Scan for the cell matching the given text and deliver its (X, Y) coordinate at center. 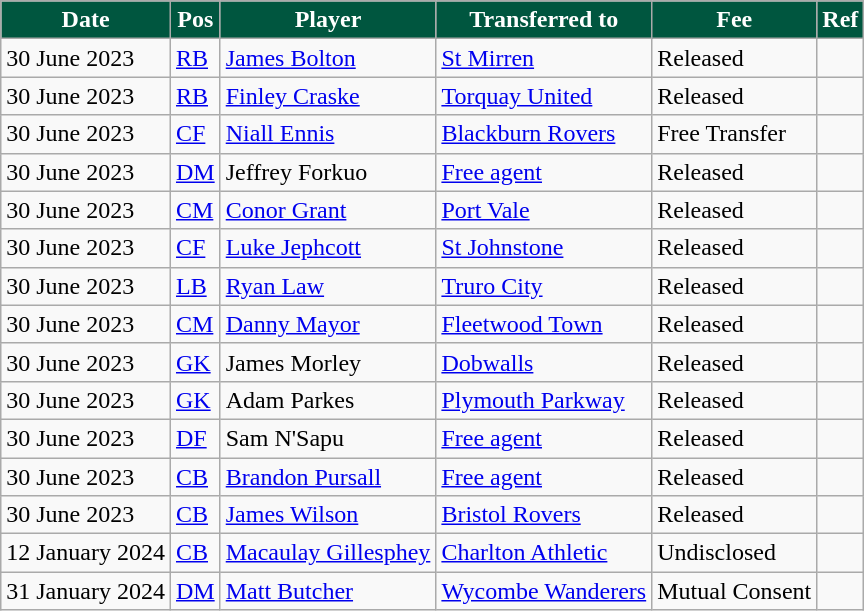
Bristol Rovers (544, 515)
Ryan Law (328, 286)
Jeffrey Forkuo (328, 172)
Sam N'Sapu (328, 438)
Danny Mayor (328, 324)
St Johnstone (544, 248)
Wycombe Wanderers (544, 591)
Mutual Consent (734, 591)
Fleetwood Town (544, 324)
Charlton Athletic (544, 553)
12 January 2024 (86, 553)
Matt Butcher (328, 591)
Adam Parkes (328, 400)
31 January 2024 (86, 591)
Ref (840, 20)
Date (86, 20)
Finley Craske (328, 96)
Truro City (544, 286)
Free Transfer (734, 134)
Luke Jephcott (328, 248)
James Morley (328, 362)
Macaulay Gillesphey (328, 553)
Fee (734, 20)
James Bolton (328, 58)
James Wilson (328, 515)
St Mirren (544, 58)
Player (328, 20)
Conor Grant (328, 210)
Port Vale (544, 210)
Plymouth Parkway (544, 400)
Undisclosed (734, 553)
Blackburn Rovers (544, 134)
LB (195, 286)
Brandon Pursall (328, 477)
Niall Ennis (328, 134)
Pos (195, 20)
Torquay United (544, 96)
Transferred to (544, 20)
Dobwalls (544, 362)
DF (195, 438)
